Determine the [x, y] coordinate at the center of the cell enclosing the given text.  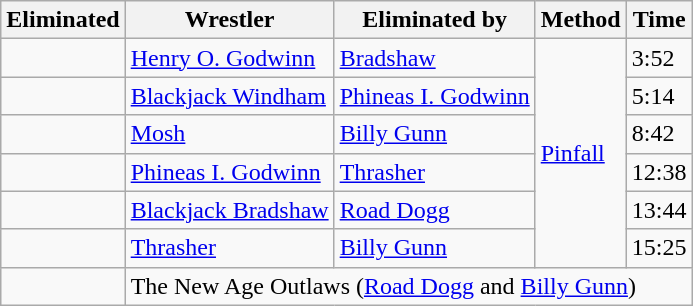
12:38 [659, 172]
Method [580, 20]
Pinfall [580, 153]
15:25 [659, 248]
13:44 [659, 210]
8:42 [659, 134]
Bradshaw [434, 58]
Wrestler [230, 20]
The New Age Outlaws (Road Dogg and Billy Gunn) [408, 286]
Eliminated by [434, 20]
Blackjack Windham [230, 96]
Mosh [230, 134]
Time [659, 20]
Henry O. Godwinn [230, 58]
Blackjack Bradshaw [230, 210]
Road Dogg [434, 210]
Eliminated [63, 20]
5:14 [659, 96]
3:52 [659, 58]
